Determine the [x, y] coordinate at the center of the cell enclosing the given text.  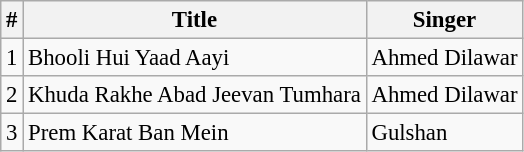
3 [12, 133]
2 [12, 95]
# [12, 20]
Gulshan [444, 133]
Singer [444, 20]
Khuda Rakhe Abad Jeevan Tumhara [194, 95]
Title [194, 20]
Bhooli Hui Yaad Aayi [194, 58]
Prem Karat Ban Mein [194, 133]
1 [12, 58]
